Identify which cell holds the provided text, then report its (X, Y) central coordinate. 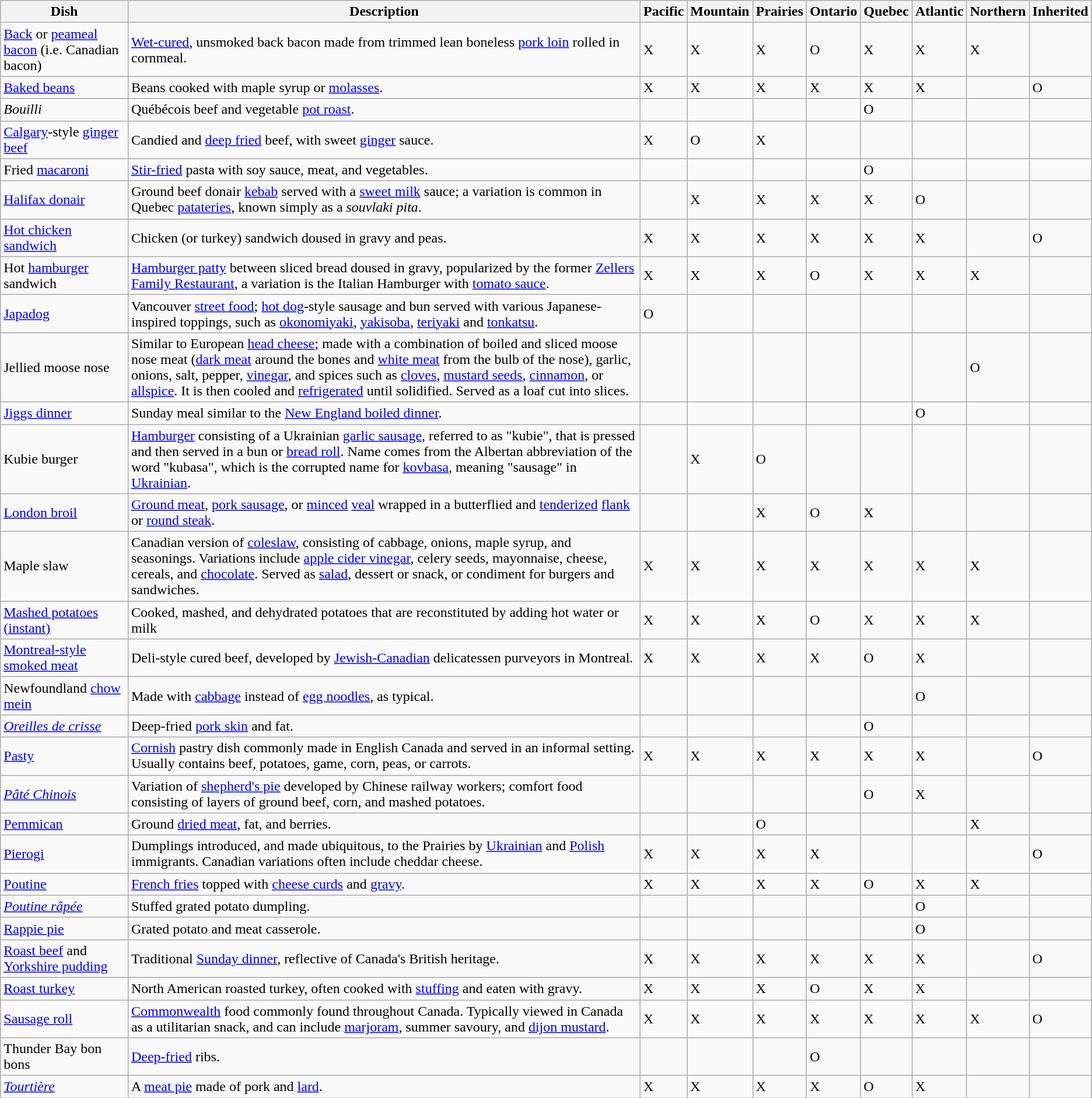
Ground dried meat, fat, and berries. (384, 824)
Deep-fried pork skin and fat. (384, 726)
Quebec (886, 12)
Back or peameal bacon (i.e. Canadian bacon) (64, 50)
Hot hamburger sandwich (64, 275)
Cornish pastry dish commonly made in English Canada and served in an informal setting. Usually contains beef, potatoes, game, corn, peas, or carrots. (384, 756)
Tourtière (64, 1087)
Jiggs dinner (64, 413)
Baked beans (64, 87)
Dumplings introduced, and made ubiquitous, to the Prairies by Ukrainian and Polish immigrants. Canadian variations often include cheddar cheese. (384, 854)
Maple slaw (64, 567)
Montreal-style smoked meat (64, 658)
Thunder Bay bon bons (64, 1057)
Northern (998, 12)
Ground meat, pork sausage, or minced veal wrapped in a butterflied and tenderized flank or round steak. (384, 513)
Chicken (or turkey) sandwich doused in gravy and peas. (384, 238)
Sausage roll (64, 1018)
Description (384, 12)
Pierogi (64, 854)
Candied and deep fried beef, with sweet ginger sauce. (384, 140)
Québécois beef and vegetable pot roast. (384, 110)
Roast beef and Yorkshire pudding (64, 959)
Kubie burger (64, 459)
Rappie pie (64, 928)
Ground beef donair kebab served with a sweet milk sauce; a variation is common in Quebec patateries, known simply as a souvlaki pita. (384, 199)
Cooked, mashed, and dehydrated potatoes that are reconstituted by adding hot water or milk (384, 620)
Mountain (720, 12)
North American roasted turkey, often cooked with stuffing and eaten with gravy. (384, 988)
Pâté Chinois (64, 794)
Oreilles de crisse (64, 726)
Roast turkey (64, 988)
Inherited (1060, 12)
London broil (64, 513)
Pasty (64, 756)
Deli-style cured beef, developed by Jewish-Canadian delicatessen purveyors in Montreal. (384, 658)
Halifax donair (64, 199)
Pacific (663, 12)
Poutine râpée (64, 906)
Variation of shepherd's pie developed by Chinese railway workers; comfort food consisting of layers of ground beef, corn, and mashed potatoes. (384, 794)
Beans cooked with maple syrup or molasses. (384, 87)
Prairies (779, 12)
Hot chicken sandwich (64, 238)
Atlantic (939, 12)
Made with cabbage instead of egg noodles, as typical. (384, 696)
Stuffed grated potato dumpling. (384, 906)
Bouilli (64, 110)
Stir-fried pasta with soy sauce, meat, and vegetables. (384, 170)
Pemmican (64, 824)
French fries topped with cheese curds and gravy. (384, 884)
Calgary-style ginger beef (64, 140)
Dish (64, 12)
Fried macaroni (64, 170)
Poutine (64, 884)
Newfoundland chow mein (64, 696)
Traditional Sunday dinner, reflective of Canada's British heritage. (384, 959)
Ontario (834, 12)
Grated potato and meat casserole. (384, 928)
Sunday meal similar to the New England boiled dinner. (384, 413)
Jellied moose nose (64, 367)
Mashed potatoes (instant) (64, 620)
Japadog (64, 314)
Deep-fried ribs. (384, 1057)
A meat pie made of pork and lard. (384, 1087)
Wet-cured, unsmoked back bacon made from trimmed lean boneless pork loin rolled in cornmeal. (384, 50)
